For the text-containing cell, return its midpoint in [x, y] coordinate format. 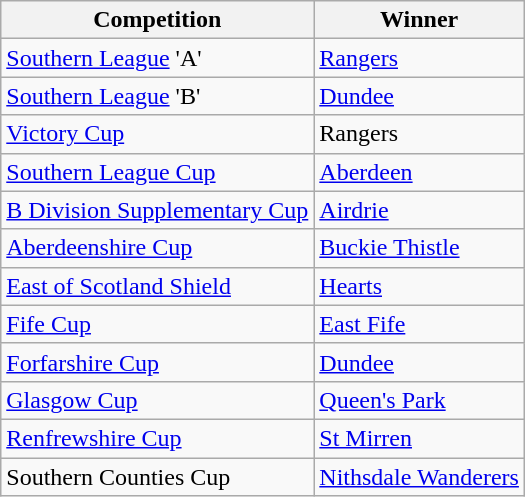
B Division Supplementary Cup [158, 210]
Glasgow Cup [158, 400]
Forfarshire Cup [158, 362]
Competition [158, 20]
Hearts [420, 286]
Southern Counties Cup [158, 477]
Fife Cup [158, 324]
Buckie Thistle [420, 248]
East of Scotland Shield [158, 286]
Aberdeenshire Cup [158, 248]
East Fife [420, 324]
Winner [420, 20]
Southern League 'A' [158, 58]
Aberdeen [420, 172]
Airdrie [420, 210]
Southern League 'B' [158, 96]
Victory Cup [158, 134]
Renfrewshire Cup [158, 438]
St Mirren [420, 438]
Queen's Park [420, 400]
Southern League Cup [158, 172]
Nithsdale Wanderers [420, 477]
